Return the (x, y) coordinate for the center point of the cell that contains the specified text.  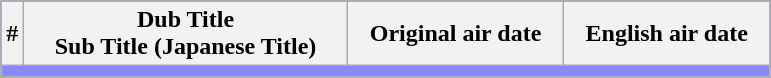
Dub TitleSub Title (Japanese Title) (186, 34)
Original air date (456, 34)
English air date (667, 34)
# (12, 34)
